Detect which cell encompasses the target text, then output its [X, Y] center coordinate. 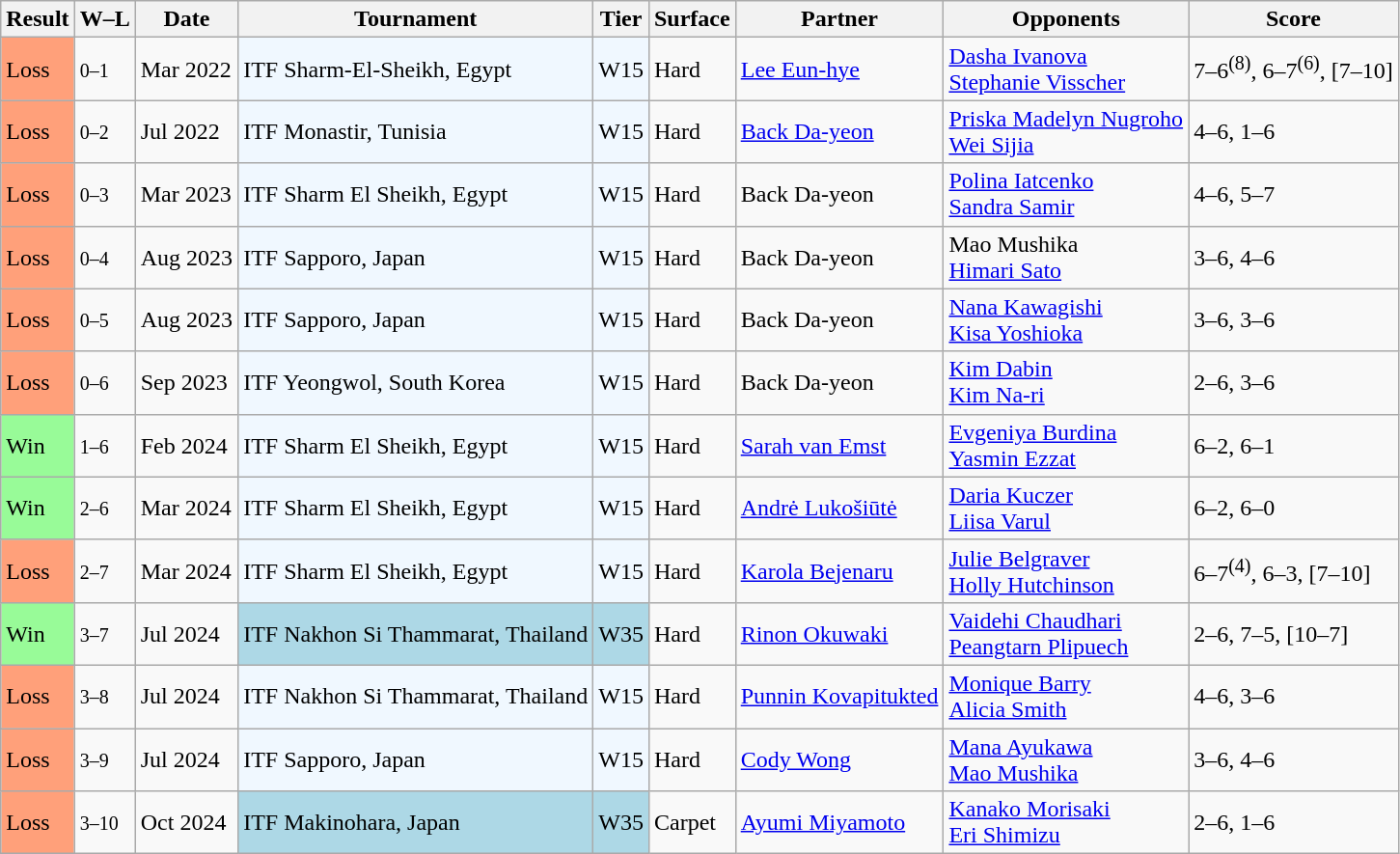
6–7(4), 6–3, [7–10] [1294, 571]
Vaidehi Chaudhari Peangtarn Plipuech [1066, 633]
2–7 [104, 571]
2–6, 3–6 [1294, 382]
Result [38, 19]
0–2 [104, 131]
0–5 [104, 320]
Jul 2022 [186, 131]
ITF Yeongwol, South Korea [416, 382]
3–8 [104, 697]
Kim Dabin Kim Na-ri [1066, 382]
Tournament [416, 19]
Kanako Morisaki Eri Shimizu [1066, 822]
Tier [621, 19]
Date [186, 19]
Karola Bejenaru [839, 571]
Mar 2023 [186, 195]
6–2, 6–0 [1294, 508]
3–9 [104, 758]
0–3 [104, 195]
Mana Ayukawa Mao Mushika [1066, 758]
2–6, 1–6 [1294, 822]
0–6 [104, 382]
Punnin Kovapitukted [839, 697]
Oct 2024 [186, 822]
ITF Sharm-El-Sheikh, Egypt [416, 69]
Andrė Lukošiūtė [839, 508]
Polina Iatcenko Sandra Samir [1066, 195]
Nana Kawagishi Kisa Yoshioka [1066, 320]
Daria Kuczer Liisa Varul [1066, 508]
Score [1294, 19]
ITF Monastir, Tunisia [416, 131]
Evgeniya Burdina Yasmin Ezzat [1066, 446]
0–4 [104, 257]
Surface [692, 19]
3–10 [104, 822]
0–1 [104, 69]
Lee Eun-hye [839, 69]
4–6, 1–6 [1294, 131]
ITF Makinohara, Japan [416, 822]
Cody Wong [839, 758]
Carpet [692, 822]
Feb 2024 [186, 446]
1–6 [104, 446]
7–6(8), 6–7(6), [7–10] [1294, 69]
4–6, 3–6 [1294, 697]
Mar 2022 [186, 69]
Monique Barry Alicia Smith [1066, 697]
6–2, 6–1 [1294, 446]
Ayumi Miyamoto [839, 822]
3–7 [104, 633]
Julie Belgraver Holly Hutchinson [1066, 571]
4–6, 5–7 [1294, 195]
3–6, 3–6 [1294, 320]
Dasha Ivanova Stephanie Visscher [1066, 69]
2–6, 7–5, [10–7] [1294, 633]
Sarah van Emst [839, 446]
Mao Mushika Himari Sato [1066, 257]
W–L [104, 19]
Opponents [1066, 19]
Sep 2023 [186, 382]
Rinon Okuwaki [839, 633]
Priska Madelyn Nugroho Wei Sijia [1066, 131]
Partner [839, 19]
2–6 [104, 508]
